Detect which cell encompasses the target text, then output its (X, Y) center coordinate. 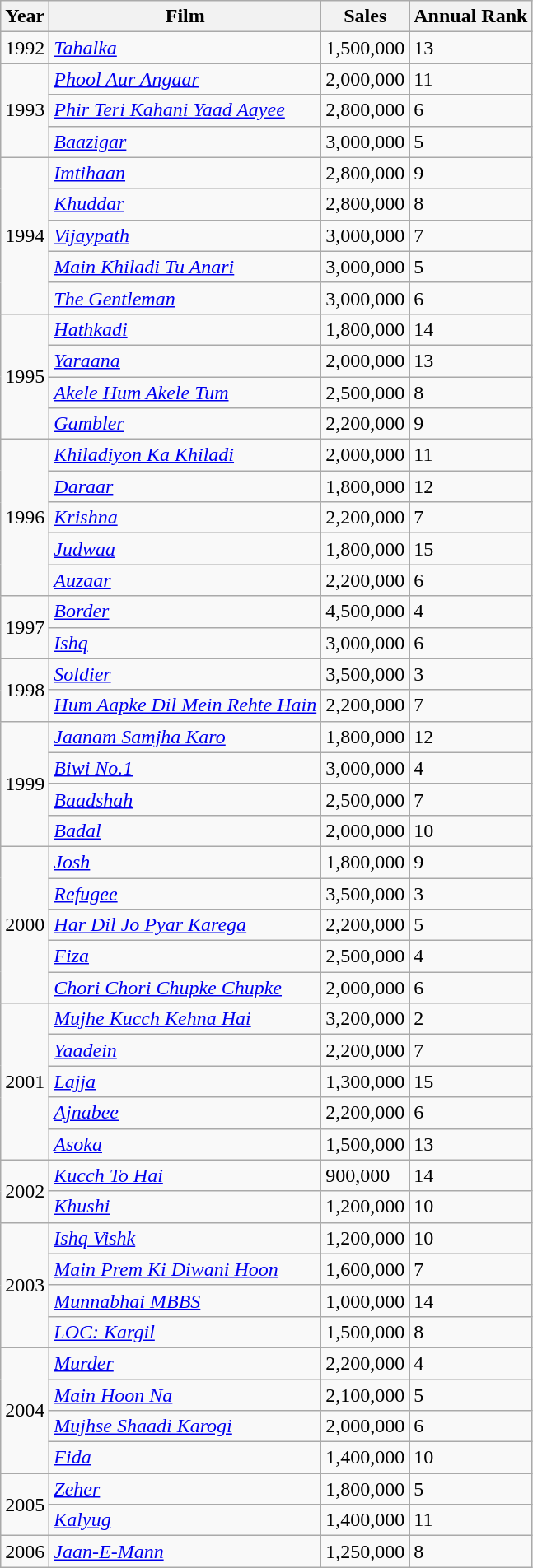
Murder (185, 1363)
Ishq (185, 643)
Tahalka (185, 48)
Yaadein (185, 1050)
1994 (25, 235)
2001 (25, 1082)
Ajnabee (185, 1113)
1,000,000 (366, 1300)
1995 (25, 376)
2002 (25, 1191)
1998 (25, 690)
Jaanam Samjha Karo (185, 737)
Phool Aur Angaar (185, 79)
Khiladiyon Ka Khiladi (185, 455)
Lajja (185, 1082)
Biwi No.1 (185, 768)
Har Dil Jo Pyar Karega (185, 925)
Khuddar (185, 204)
2000 (25, 924)
Main Hoon Na (185, 1395)
Film (185, 16)
Fiza (185, 956)
Auzaar (185, 580)
Kalyug (185, 1520)
3,200,000 (366, 1019)
1997 (25, 627)
2,100,000 (366, 1395)
1,600,000 (366, 1269)
Main Khiladi Tu Anari (185, 267)
Border (185, 612)
Soldier (185, 674)
Kucch To Hai (185, 1175)
Asoka (185, 1144)
Mujhe Kucch Kehna Hai (185, 1019)
Main Prem Ki Diwani Hoon (185, 1269)
Badal (185, 831)
Mujhse Shaadi Karogi (185, 1426)
Refugee (185, 893)
Josh (185, 862)
1992 (25, 48)
4,500,000 (366, 612)
Krishna (185, 518)
Baazigar (185, 142)
Sales (366, 16)
1999 (25, 784)
1993 (25, 110)
Munnabhai MBBS (185, 1300)
Hum Aapke Dil Mein Rehte Hain (185, 705)
Hathkadi (185, 329)
LOC: Kargil (185, 1332)
Vijaypath (185, 235)
The Gentleman (185, 298)
Judwaa (185, 549)
2006 (25, 1552)
Imtihaan (185, 173)
Ishq Vishk (185, 1238)
Akele Hum Akele Tum (185, 393)
Baadshah (185, 799)
Annual Rank (471, 16)
Yaraana (185, 361)
Phir Teri Kahani Yaad Aayee (185, 110)
Chori Chori Chupke Chupke (185, 988)
Khushi (185, 1207)
2 (471, 1019)
2003 (25, 1285)
Daraar (185, 486)
1,250,000 (366, 1552)
Jaan-E-Mann (185, 1552)
Zeher (185, 1489)
Gambler (185, 424)
1,300,000 (366, 1082)
2005 (25, 1505)
1996 (25, 518)
Year (25, 16)
2004 (25, 1410)
Fida (185, 1458)
900,000 (366, 1175)
